From the cell containing the given text, extract its center point as [X, Y] coordinate. 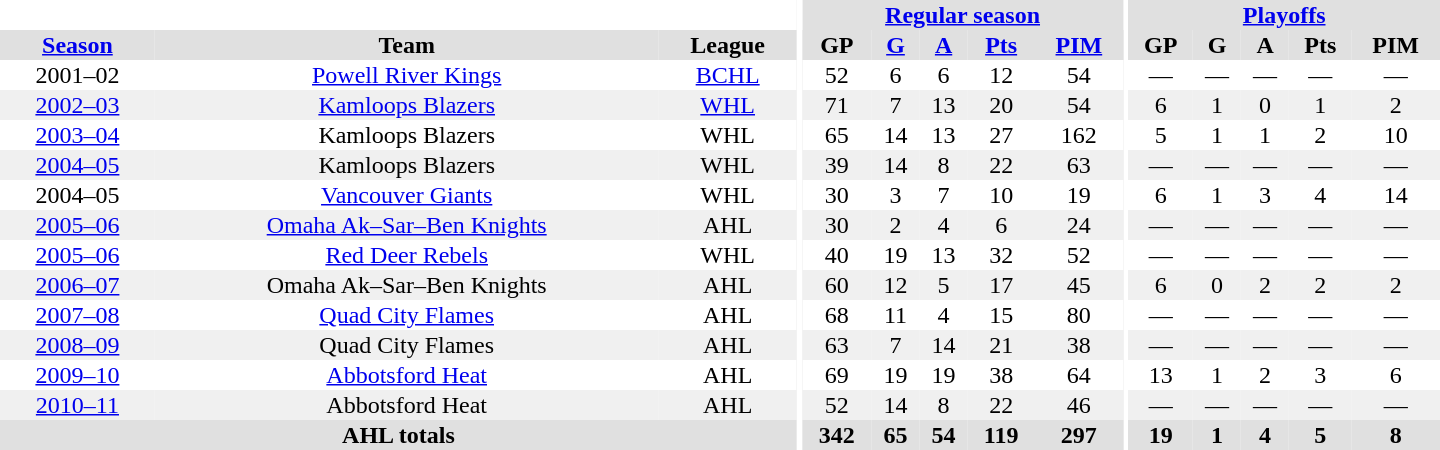
69 [836, 375]
AHL totals [398, 435]
80 [1079, 315]
297 [1079, 435]
Powell River Kings [407, 75]
2009–10 [78, 375]
15 [1002, 315]
Vancouver Giants [407, 195]
11 [896, 315]
BCHL [728, 75]
20 [1002, 105]
45 [1079, 285]
2002–03 [78, 105]
Team [407, 45]
Red Deer Rebels [407, 255]
162 [1079, 135]
2001–02 [78, 75]
2010–11 [78, 405]
71 [836, 105]
64 [1079, 375]
119 [1002, 435]
2006–07 [78, 285]
27 [1002, 135]
342 [836, 435]
60 [836, 285]
Regular season [962, 15]
2008–09 [78, 345]
39 [836, 165]
Playoffs [1284, 15]
League [728, 45]
Season [78, 45]
68 [836, 315]
17 [1002, 285]
40 [836, 255]
21 [1002, 345]
24 [1079, 225]
2007–08 [78, 315]
32 [1002, 255]
2003–04 [78, 135]
46 [1079, 405]
